From the cell containing the given text, extract its center point as [x, y] coordinate. 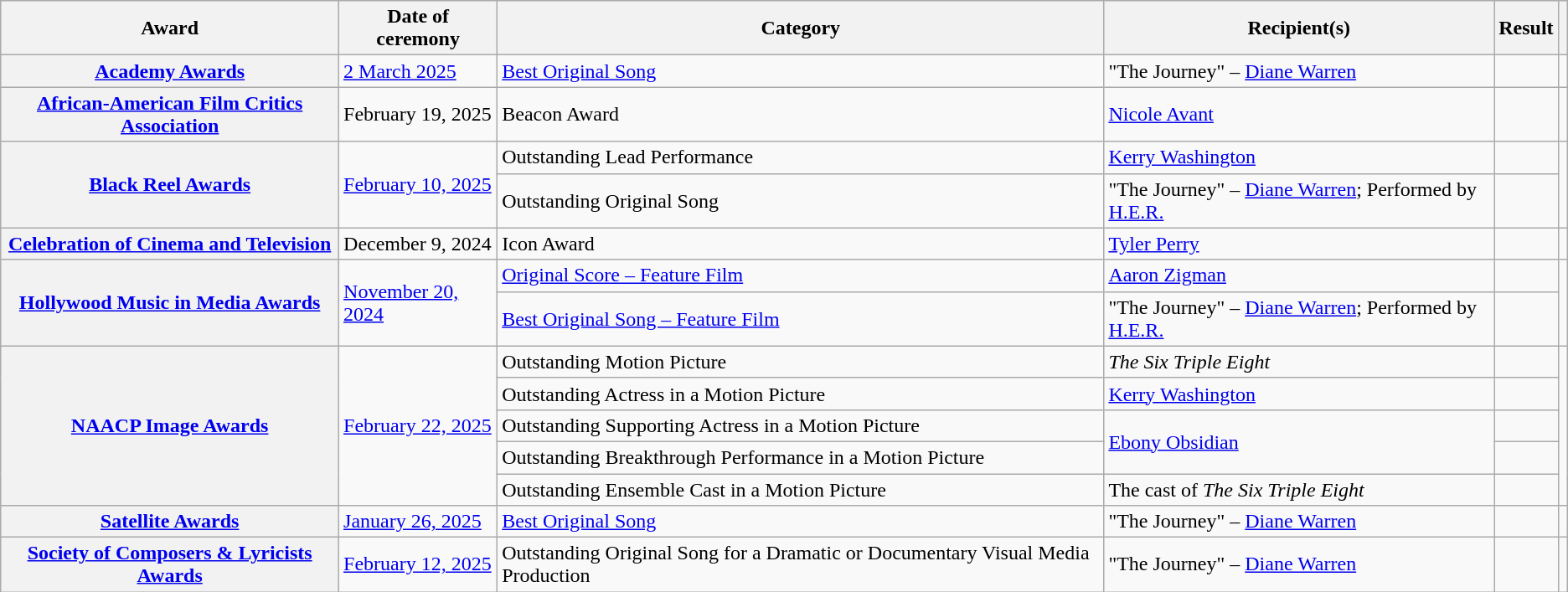
Outstanding Motion Picture [801, 362]
February 10, 2025 [419, 184]
Original Score – Feature Film [801, 275]
African-American Film Critics Association [170, 114]
February 19, 2025 [419, 114]
Icon Award [801, 244]
Outstanding Breakthrough Performance in a Motion Picture [801, 457]
January 26, 2025 [419, 522]
Best Original Song – Feature Film [801, 318]
The cast of The Six Triple Eight [1299, 490]
NAACP Image Awards [170, 425]
Recipient(s) [1299, 28]
Celebration of Cinema and Television [170, 244]
Ebony Obsidian [1299, 441]
Academy Awards [170, 71]
Outstanding Supporting Actress in a Motion Picture [801, 425]
Result [1526, 28]
Category [801, 28]
Black Reel Awards [170, 184]
Outstanding Original Song for a Dramatic or Documentary Visual Media Production [801, 564]
Hollywood Music in Media Awards [170, 303]
Satellite Awards [170, 522]
Nicole Avant [1299, 114]
2 March 2025 [419, 71]
Award [170, 28]
Outstanding Lead Performance [801, 157]
Society of Composers & Lyricists Awards [170, 564]
Date of ceremony [419, 28]
December 9, 2024 [419, 244]
Aaron Zigman [1299, 275]
February 22, 2025 [419, 425]
Beacon Award [801, 114]
Outstanding Original Song [801, 201]
The Six Triple Eight [1299, 362]
Outstanding Actress in a Motion Picture [801, 394]
Outstanding Ensemble Cast in a Motion Picture [801, 490]
February 12, 2025 [419, 564]
November 20, 2024 [419, 303]
Tyler Perry [1299, 244]
